Return the (X, Y) coordinate for the center point of the cell that contains the specified text.  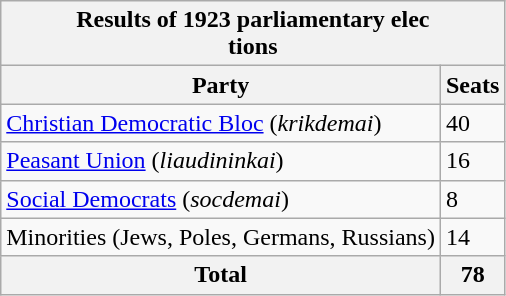
Total (221, 275)
Christian Democratic Bloc (krikdemai) (221, 123)
16 (472, 161)
40 (472, 123)
Seats (472, 85)
78 (472, 275)
Peasant Union (liaudininkai) (221, 161)
Social Democrats (socdemai) (221, 199)
8 (472, 199)
Minorities (Jews, Poles, Germans, Russians) (221, 237)
Party (221, 85)
Results of 1923 parliamentary elections (253, 34)
14 (472, 237)
